Capture the cell that displays the provided text and extract its (x, y) central coordinate. 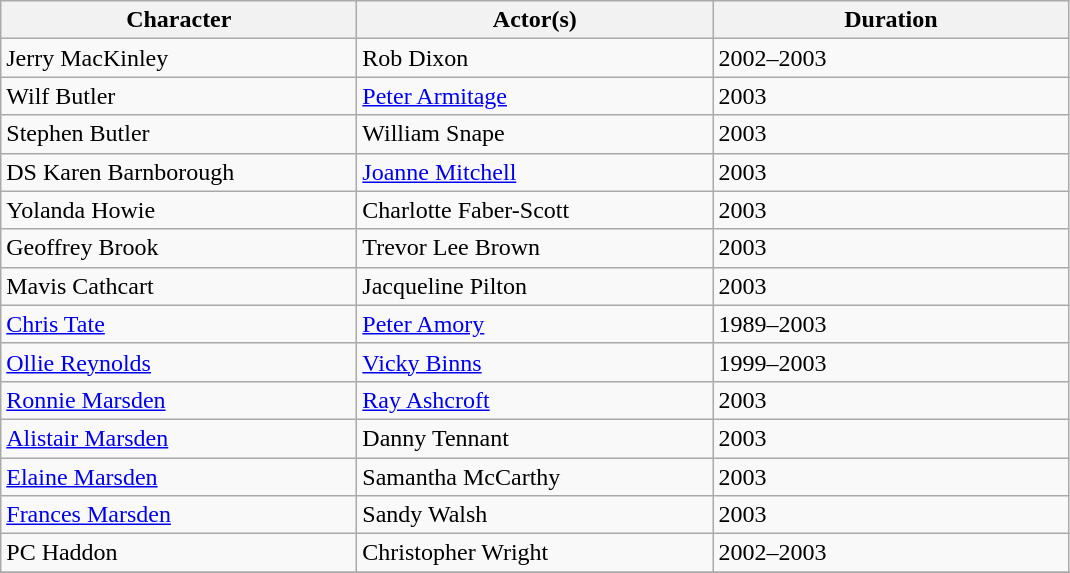
Jerry MacKinley (179, 58)
Danny Tennant (535, 438)
Elaine Marsden (179, 477)
Christopher Wright (535, 553)
Vicky Binns (535, 362)
DS Karen Barnborough (179, 172)
1999–2003 (891, 362)
Ronnie Marsden (179, 400)
William Snape (535, 134)
Character (179, 20)
Ray Ashcroft (535, 400)
Alistair Marsden (179, 438)
Jacqueline Pilton (535, 286)
Mavis Cathcart (179, 286)
Samantha McCarthy (535, 477)
Charlotte Faber-Scott (535, 210)
Trevor Lee Brown (535, 248)
Sandy Walsh (535, 515)
Geoffrey Brook (179, 248)
Actor(s) (535, 20)
Rob Dixon (535, 58)
1989–2003 (891, 324)
Frances Marsden (179, 515)
Peter Armitage (535, 96)
Joanne Mitchell (535, 172)
Chris Tate (179, 324)
Ollie Reynolds (179, 362)
Duration (891, 20)
Wilf Butler (179, 96)
Yolanda Howie (179, 210)
Stephen Butler (179, 134)
Peter Amory (535, 324)
PC Haddon (179, 553)
